Identify which cell holds the provided text, then report its [x, y] central coordinate. 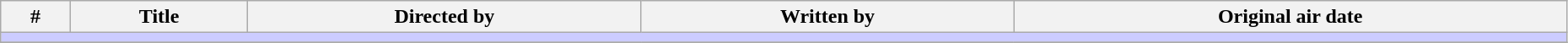
Directed by [445, 17]
Original air date [1291, 17]
Title [159, 17]
Written by [827, 17]
# [35, 17]
